Detect which cell encompasses the target text, then output its (x, y) center coordinate. 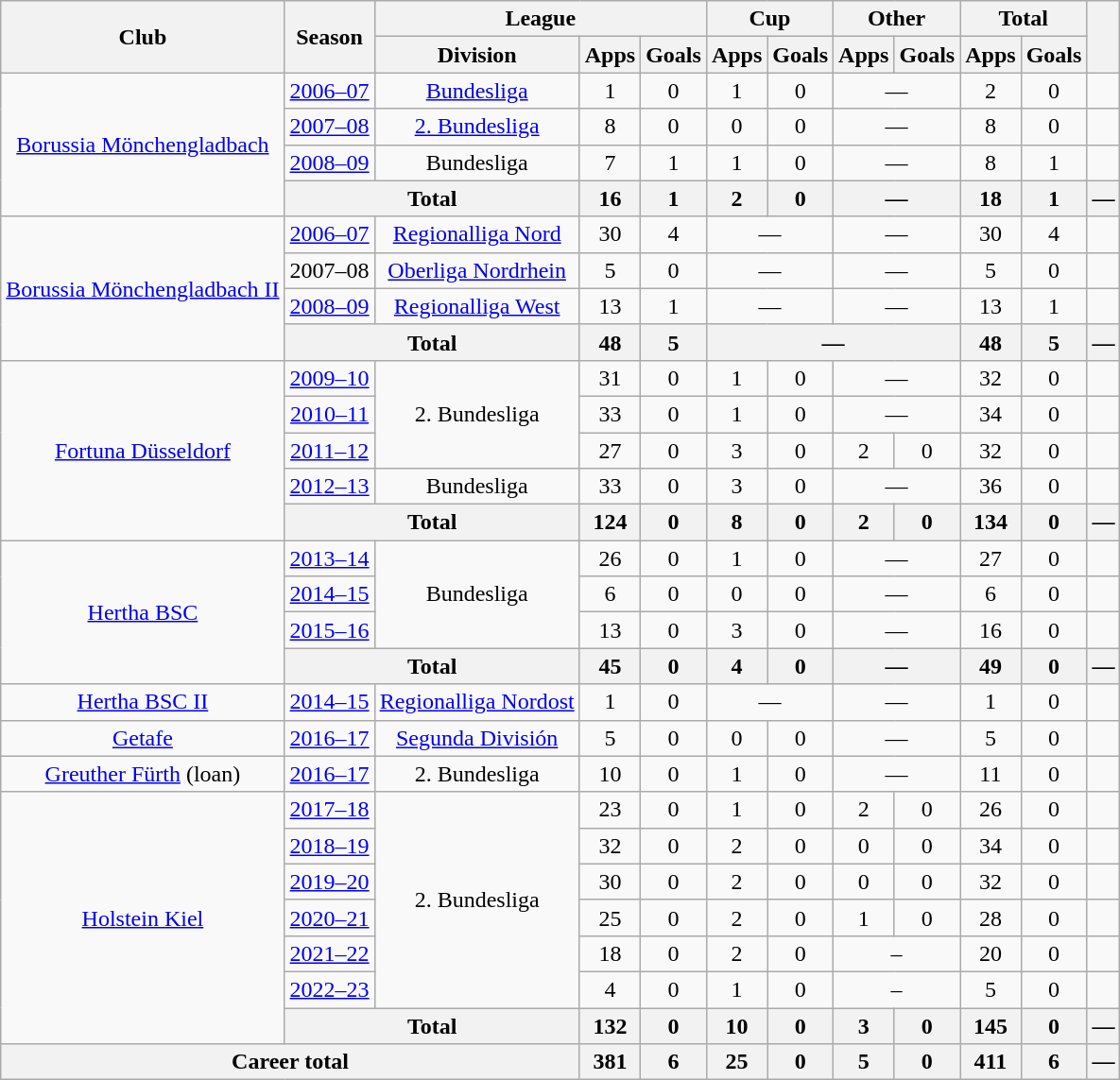
Oberliga Nordrhein (476, 270)
Borussia Mönchengladbach (143, 145)
Regionalliga Nordost (476, 702)
2018–19 (329, 846)
Cup (769, 19)
2015–16 (329, 630)
Other (897, 19)
134 (991, 523)
2022–23 (329, 989)
Career total (290, 1062)
132 (610, 1025)
2019–20 (329, 882)
2009–10 (329, 378)
Getafe (143, 738)
2012–13 (329, 487)
2021–22 (329, 953)
11 (991, 774)
Club (143, 37)
381 (610, 1062)
Segunda División (476, 738)
7 (610, 163)
31 (610, 378)
Greuther Fürth (loan) (143, 774)
23 (610, 810)
36 (991, 487)
Regionalliga Nord (476, 234)
2017–18 (329, 810)
20 (991, 953)
2010–11 (329, 414)
2011–12 (329, 451)
28 (991, 917)
124 (610, 523)
49 (991, 666)
Holstein Kiel (143, 917)
2013–14 (329, 558)
Hertha BSC II (143, 702)
Season (329, 37)
Borussia Mönchengladbach II (143, 288)
45 (610, 666)
Fortuna Düsseldorf (143, 450)
Hertha BSC (143, 612)
411 (991, 1062)
145 (991, 1025)
Division (476, 55)
Regionalliga West (476, 306)
2020–21 (329, 917)
League (541, 19)
